Provide the (x, y) coordinate of the cell's center where the given text is located.  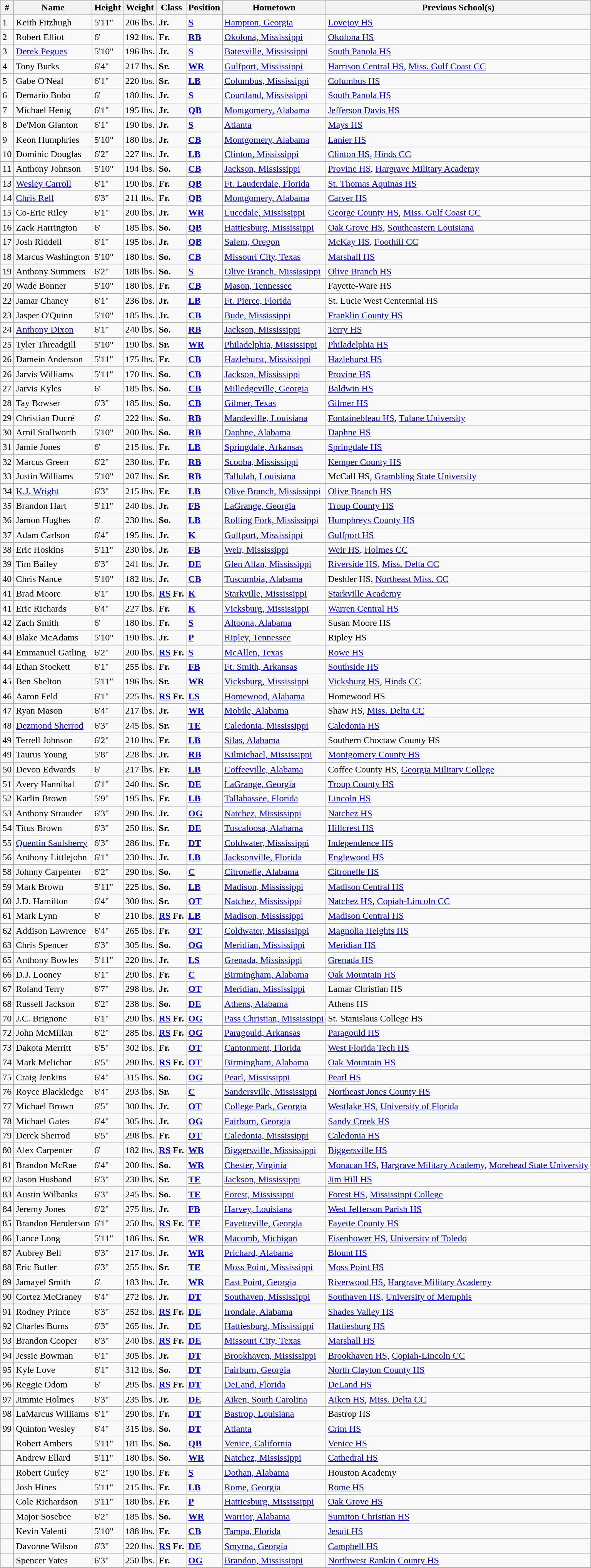
74 (7, 1062)
Glen Allan, Mississippi (274, 564)
Altoona, Alabama (274, 623)
Eric Butler (53, 1267)
Lanier HS (458, 139)
Mobile, Alabama (274, 711)
92 (7, 1326)
Fayetteville, Georgia (274, 1224)
Starkville Academy (458, 593)
Warrior, Alabama (274, 1516)
65 (7, 960)
50 (7, 769)
207 lbs. (140, 476)
LaMarcus Williams (53, 1414)
Class (172, 8)
Royce Blackledge (53, 1092)
Forest, Mississippi (274, 1194)
Homewood, Alabama (274, 696)
Hampton, Georgia (274, 22)
Lincoln HS (458, 799)
7 (7, 110)
33 (7, 476)
Pearl HS (458, 1077)
2 (7, 37)
27 (7, 388)
Davonne Wilson (53, 1546)
Weir HS, Holmes CC (458, 550)
63 (7, 945)
94 (7, 1355)
Hometown (274, 8)
31 (7, 447)
Warren Central HS (458, 608)
76 (7, 1092)
Jimmie Holmes (53, 1399)
Mark Melichar (53, 1062)
J.C. Brignone (53, 1018)
Damein Anderson (53, 359)
60 (7, 901)
Coffee County HS, Georgia Military College (458, 769)
6'7" (108, 989)
89 (7, 1282)
Biggersville HS (458, 1150)
Harrison Central HS, Miss. Gulf Coast CC (458, 66)
98 (7, 1414)
Anthony Dixon (53, 330)
3 (7, 52)
Pearl, Mississippi (274, 1077)
Columbus HS (458, 81)
37 (7, 535)
228 lbs. (140, 755)
Independence HS (458, 843)
Monacan HS, Hargrave Military Academy, Morehead State University (458, 1165)
Fayette County HS (458, 1224)
47 (7, 711)
Starkville, Mississippi (274, 593)
Ft. Smith, Arkansas (274, 667)
Robert Gurley (53, 1473)
175 lbs. (140, 359)
Mark Lynn (53, 916)
10 (7, 154)
194 lbs. (140, 169)
75 (7, 1077)
Tony Burks (53, 66)
West Jefferson Parish HS (458, 1209)
Okolona HS (458, 37)
83 (7, 1194)
Position (204, 8)
Chris Nance (53, 579)
Terrell Johnson (53, 740)
Hazlehurst HS (458, 359)
206 lbs. (140, 22)
Gabe O'Neal (53, 81)
29 (7, 418)
# (7, 8)
Oak Grove HS, Southeastern Louisiana (458, 227)
4 (7, 66)
Rolling Fork, Mississippi (274, 520)
Russell Jackson (53, 1004)
Northeast Jones County HS (458, 1092)
Jessie Bowman (53, 1355)
McCall HS, Grambling State University (458, 476)
78 (7, 1121)
23 (7, 315)
Christian Ducré (53, 418)
11 (7, 169)
Chris Spencer (53, 945)
53 (7, 813)
George County HS, Miss. Gulf Coast CC (458, 213)
Quinton Wesley (53, 1429)
Athens HS (458, 1004)
Cantonment, Florida (274, 1048)
Tuscumbia, Alabama (274, 579)
8 (7, 125)
East Point, Georgia (274, 1282)
John McMillan (53, 1033)
85 (7, 1224)
Susan Moore HS (458, 623)
Riverside HS, Miss. Delta CC (458, 564)
Michael Henig (53, 110)
241 lbs. (140, 564)
32 (7, 462)
Scooba, Mississippi (274, 462)
Columbus, Mississippi (274, 81)
Brandon Hart (53, 506)
Arnil Stallworth (53, 433)
K.J. Wright (53, 491)
Devon Edwards (53, 769)
211 lbs. (140, 198)
Marcus Washington (53, 257)
Forest HS, Mississippi College (458, 1194)
96 (7, 1385)
Adam Carlson (53, 535)
87 (7, 1253)
Tampa, Florida (274, 1531)
Grenada, Mississippi (274, 960)
Major Sosebee (53, 1516)
Ben Shelton (53, 682)
Carver HS (458, 198)
Kemper County HS (458, 462)
Irondale, Alabama (274, 1311)
39 (7, 564)
Demario Bobo (53, 95)
Name (53, 8)
Eisenhower HS, University of Toledo (458, 1238)
Chris Relf (53, 198)
Michael Brown (53, 1106)
Harvey, Louisiana (274, 1209)
38 (7, 550)
Jim Hill HS (458, 1180)
Gilmer, Texas (274, 403)
236 lbs. (140, 301)
61 (7, 916)
J.D. Hamilton (53, 901)
312 lbs. (140, 1370)
30 (7, 433)
Philadelphia, Mississippi (274, 344)
Robert Elliot (53, 37)
Milledgeville, Georgia (274, 388)
54 (7, 828)
Fontainebleau HS, Tulane University (458, 418)
Moss Point, Mississippi (274, 1267)
Citronelle, Alabama (274, 872)
Chester, Virginia (274, 1165)
Kyle Love (53, 1370)
95 (7, 1370)
Jesuit HS (458, 1531)
66 (7, 975)
St. Stanislaus College HS (458, 1018)
Wade Bonner (53, 286)
Jarvis Williams (53, 374)
Ripley, Tennessee (274, 637)
5'8" (108, 755)
Baldwin HS (458, 388)
Dakota Merritt (53, 1048)
186 lbs. (140, 1238)
Gulfport HS (458, 535)
Wesley Carroll (53, 184)
Derek Sherrod (53, 1136)
Zack Harrington (53, 227)
28 (7, 403)
Southern Choctaw County HS (458, 740)
Justin Williams (53, 476)
Dezmond Sherrod (53, 725)
Jamayel Smith (53, 1282)
5'9" (108, 799)
Englewood HS (458, 857)
Ryan Mason (53, 711)
Brandon McRae (53, 1165)
13 (7, 184)
93 (7, 1341)
Spencer Yates (53, 1560)
Michael Gates (53, 1121)
62 (7, 931)
73 (7, 1048)
Moss Point HS (458, 1267)
34 (7, 491)
Anthony Summers (53, 271)
Natchez HS (458, 813)
McKay HS, Foothill CC (458, 242)
Deshler HS, Northeast Miss. CC (458, 579)
Riverwood HS, Hargrave Military Academy (458, 1282)
Coffeeville, Alabama (274, 769)
84 (7, 1209)
Terry HS (458, 330)
DeLand HS (458, 1385)
Cathedral HS (458, 1458)
Provine HS, Hargrave Military Academy (458, 169)
Fayette-Ware HS (458, 286)
56 (7, 857)
Eric Hoskins (53, 550)
Weight (140, 8)
275 lbs. (140, 1209)
Hillcrest HS (458, 828)
West Florida Tech HS (458, 1048)
286 lbs. (140, 843)
45 (7, 682)
Mays HS (458, 125)
17 (7, 242)
Quentin Saulsberry (53, 843)
77 (7, 1106)
293 lbs. (140, 1092)
Lance Long (53, 1238)
90 (7, 1297)
Aubrey Bell (53, 1253)
285 lbs. (140, 1033)
Natchez HS, Copiah-Lincoln CC (458, 901)
Tim Bailey (53, 564)
183 lbs. (140, 1282)
Springdale HS (458, 447)
Biggersville, Mississippi (274, 1150)
Jamon Hughes (53, 520)
Johnny Carpenter (53, 872)
Ft. Pierce, Florida (274, 301)
St. Thomas Aquinas HS (458, 184)
Jarvis Kyles (53, 388)
35 (7, 506)
North Clayton County HS (458, 1370)
Co-Eric Riley (53, 213)
Jacksonville, Florida (274, 857)
Reggie Odom (53, 1385)
80 (7, 1150)
Pass Christian, Mississippi (274, 1018)
81 (7, 1165)
Bude, Mississippi (274, 315)
St. Lucie West Centennial HS (458, 301)
Robert Ambers (53, 1443)
86 (7, 1238)
36 (7, 520)
Aiken HS, Miss. Delta CC (458, 1399)
Cole Richardson (53, 1502)
Montgomery County HS (458, 755)
88 (7, 1267)
Lamar Christian HS (458, 989)
Paragould, Arkansas (274, 1033)
Kevin Valenti (53, 1531)
67 (7, 989)
Shades Valley HS (458, 1311)
52 (7, 799)
Aiken, South Carolina (274, 1399)
Rowe HS (458, 652)
Jefferson Davis HS (458, 110)
Jasper O'Quinn (53, 315)
Bastrop, Louisiana (274, 1414)
Brad Moore (53, 593)
5 (7, 81)
16 (7, 227)
Jamar Chaney (53, 301)
Anthony Littlejohn (53, 857)
Brookhaven HS, Copiah-Lincoln CC (458, 1355)
235 lbs. (140, 1399)
Derek Pegues (53, 52)
Franklin County HS (458, 315)
51 (7, 784)
Provine HS (458, 374)
Prichard, Alabama (274, 1253)
55 (7, 843)
Previous School(s) (458, 8)
222 lbs. (140, 418)
6 (7, 95)
24 (7, 330)
Daphne, Alabama (274, 433)
Addison Lawrence (53, 931)
Sumiton Christian HS (458, 1516)
Campbell HS (458, 1546)
99 (7, 1429)
15 (7, 213)
68 (7, 1004)
Hattiesburg HS (458, 1326)
Tallulah, Louisiana (274, 476)
Karlin Brown (53, 799)
14 (7, 198)
Blount HS (458, 1253)
22 (7, 301)
Avery Hannibal (53, 784)
Jeremy Jones (53, 1209)
Sandersville, Mississippi (274, 1092)
295 lbs. (140, 1385)
Jamie Jones (53, 447)
Tay Bowser (53, 403)
Houston Academy (458, 1473)
Venice, California (274, 1443)
Taurus Young (53, 755)
Lovejoy HS (458, 22)
Southaven HS, University of Memphis (458, 1297)
Brandon, Mississippi (274, 1560)
Keith Fitzhugh (53, 22)
Ethan Stockett (53, 667)
Zach Smith (53, 623)
42 (7, 623)
Josh Hines (53, 1487)
Northwest Rankin County HS (458, 1560)
Salem, Oregon (274, 242)
College Park, Georgia (274, 1106)
Clinton, Mississippi (274, 154)
Tuscaloosa, Alabama (274, 828)
Tallahassee, Florida (274, 799)
Mason, Tennessee (274, 286)
1 (7, 22)
Titus Brown (53, 828)
Anthony Johnson (53, 169)
Macomb, Michigan (274, 1238)
46 (7, 696)
Citronelle HS (458, 872)
79 (7, 1136)
D.J. Looney (53, 975)
Springdale, Arkansas (274, 447)
Lucedale, Mississippi (274, 213)
Okolona, Mississippi (274, 37)
Homewood HS (458, 696)
91 (7, 1311)
19 (7, 271)
Meridian HS (458, 945)
DeLand, Florida (274, 1385)
Brookhaven, Mississippi (274, 1355)
Emmanuel Gatling (53, 652)
Gilmer HS (458, 403)
Craig Jenkins (53, 1077)
48 (7, 725)
De'Mon Glanton (53, 125)
18 (7, 257)
Sandy Creek HS (458, 1121)
Alex Carpenter (53, 1150)
Shaw HS, Miss. Delta CC (458, 711)
Marcus Green (53, 462)
McAllen, Texas (274, 652)
Westlake HS, University of Florida (458, 1106)
Austin Wilbanks (53, 1194)
97 (7, 1399)
Humphreys County HS (458, 520)
59 (7, 886)
Paragould HS (458, 1033)
Crim HS (458, 1429)
Daphne HS (458, 433)
40 (7, 579)
Josh Riddell (53, 242)
Southaven, Mississippi (274, 1297)
Silas, Alabama (274, 740)
238 lbs. (140, 1004)
Clinton HS, Hinds CC (458, 154)
Dothan, Alabama (274, 1473)
Southside HS (458, 667)
Height (108, 8)
Tyler Threadgill (53, 344)
Blake McAdams (53, 637)
Ripley HS (458, 637)
Mark Brown (53, 886)
302 lbs. (140, 1048)
Andrew Ellard (53, 1458)
Mandeville, Louisiana (274, 418)
170 lbs. (140, 374)
Cortez McCraney (53, 1297)
Philadelphia HS (458, 344)
Charles Burns (53, 1326)
43 (7, 637)
Jason Husband (53, 1180)
Bastrop HS (458, 1414)
72 (7, 1033)
Anthony Bowles (53, 960)
Rodney Prince (53, 1311)
Rome HS (458, 1487)
Smyrna, Georgia (274, 1546)
70 (7, 1018)
Brandon Henderson (53, 1224)
58 (7, 872)
Anthony Strauder (53, 813)
Oak Grove HS (458, 1502)
181 lbs. (140, 1443)
20 (7, 286)
252 lbs. (140, 1311)
Eric Richards (53, 608)
Roland Terry (53, 989)
Rome, Georgia (274, 1487)
Hazlehurst, Mississippi (274, 359)
272 lbs. (140, 1297)
25 (7, 344)
Venice HS (458, 1443)
Aaron Feld (53, 696)
Keon Humphries (53, 139)
Courtland, Mississippi (274, 95)
9 (7, 139)
Dominic Douglas (53, 154)
Magnolia Heights HS (458, 931)
192 lbs. (140, 37)
Grenada HS (458, 960)
Ft. Lauderdale, Florida (274, 184)
Vicksburg HS, Hinds CC (458, 682)
Athens, Alabama (274, 1004)
Kilmichael, Mississippi (274, 755)
82 (7, 1180)
Batesville, Mississippi (274, 52)
Brandon Cooper (53, 1341)
Weir, Mississippi (274, 550)
